Return [X, Y] of the center of cell containing provided text 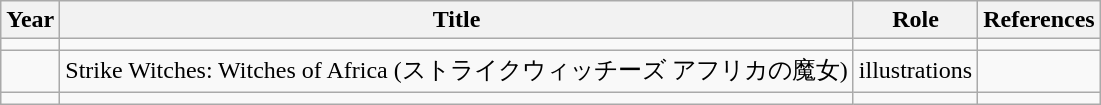
illustrations [915, 72]
Strike Witches: Witches of Africa (ストライクウィッチーズ アフリカの魔女) [456, 72]
References [1040, 20]
Year [30, 20]
Title [456, 20]
Role [915, 20]
